Scan for the cell matching the given text and deliver its (X, Y) coordinate at center. 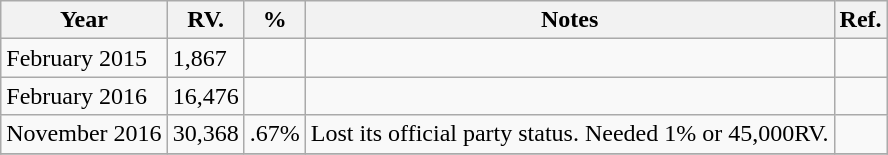
16,476 (206, 96)
February 2016 (84, 96)
% (274, 20)
February 2015 (84, 58)
30,368 (206, 134)
Year (84, 20)
.67% (274, 134)
1,867 (206, 58)
Notes (570, 20)
Lost its official party status. Needed 1% or 45,000RV. (570, 134)
November 2016 (84, 134)
RV. (206, 20)
Ref. (860, 20)
